Locate the cell with the specified text and output its [X, Y] center coordinate. 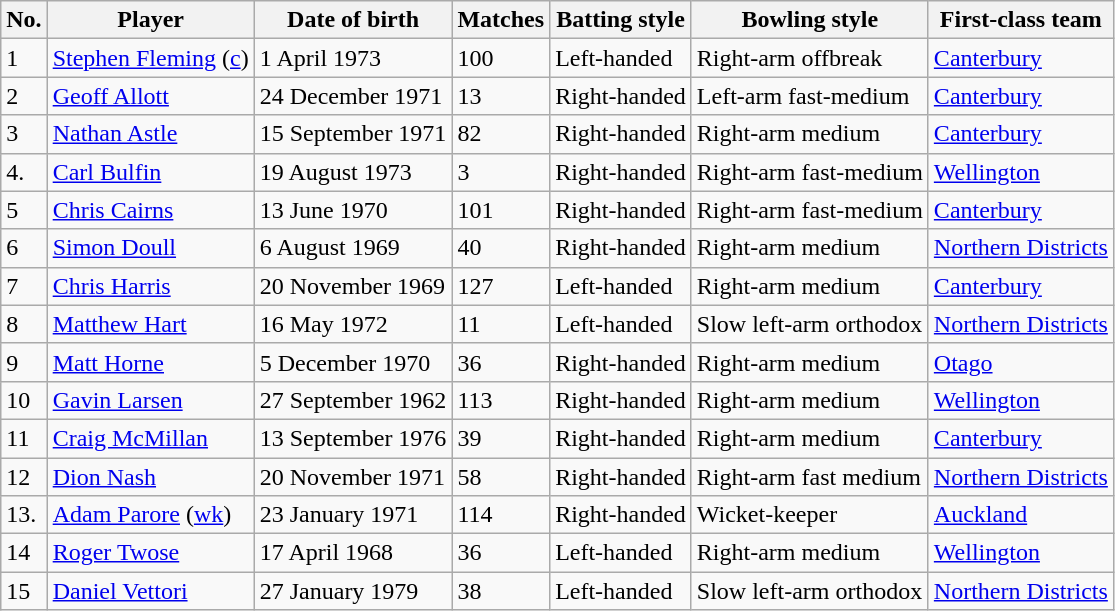
101 [501, 210]
38 [501, 591]
Bowling style [810, 20]
1 [24, 58]
13 June 1970 [353, 210]
40 [501, 248]
Wicket-keeper [810, 515]
Player [150, 20]
Adam Parore (wk) [150, 515]
10 [24, 400]
Matches [501, 20]
Craig McMillan [150, 438]
12 [24, 477]
Otago [1020, 362]
Simon Doull [150, 248]
27 January 1979 [353, 591]
7 [24, 286]
4. [24, 172]
8 [24, 324]
114 [501, 515]
Date of birth [353, 20]
20 November 1969 [353, 286]
13. [24, 515]
113 [501, 400]
No. [24, 20]
24 December 1971 [353, 96]
27 September 1962 [353, 400]
5 December 1970 [353, 362]
Chris Harris [150, 286]
100 [501, 58]
13 [501, 96]
Left-arm fast-medium [810, 96]
20 November 1971 [353, 477]
Daniel Vettori [150, 591]
82 [501, 134]
1 April 1973 [353, 58]
19 August 1973 [353, 172]
Right-arm offbreak [810, 58]
Gavin Larsen [150, 400]
15 September 1971 [353, 134]
127 [501, 286]
6 [24, 248]
Stephen Fleming (c) [150, 58]
Right-arm fast medium [810, 477]
Roger Twose [150, 553]
Matthew Hart [150, 324]
5 [24, 210]
Carl Bulfin [150, 172]
2 [24, 96]
23 January 1971 [353, 515]
Nathan Astle [150, 134]
15 [24, 591]
58 [501, 477]
Geoff Allott [150, 96]
Batting style [621, 20]
39 [501, 438]
Auckland [1020, 515]
16 May 1972 [353, 324]
13 September 1976 [353, 438]
Matt Horne [150, 362]
6 August 1969 [353, 248]
First-class team [1020, 20]
Chris Cairns [150, 210]
Dion Nash [150, 477]
9 [24, 362]
17 April 1968 [353, 553]
14 [24, 553]
